Find where the given text appears and provide that cell's center as [X, Y] coordinate. 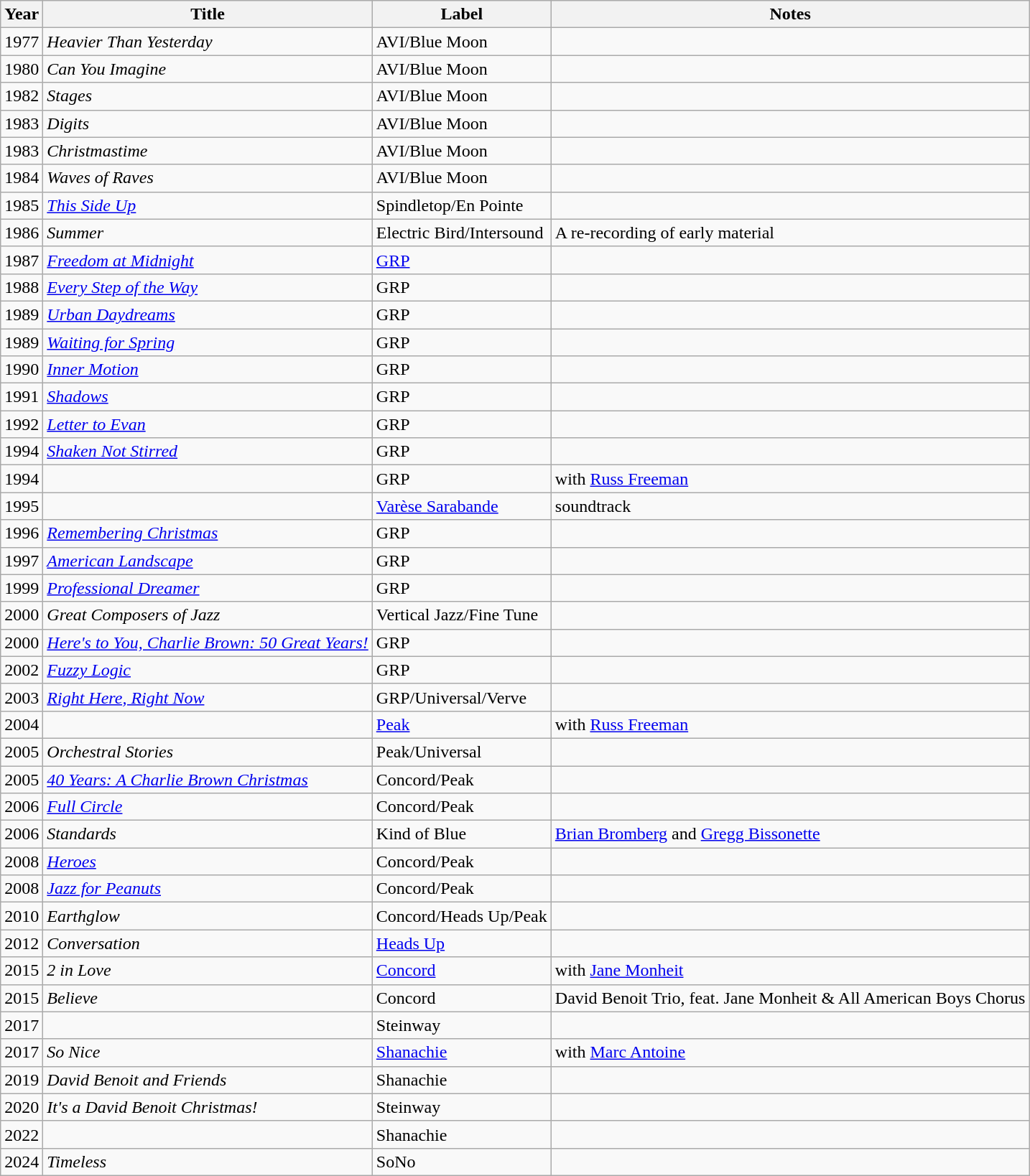
So Nice [208, 1053]
Can You Imagine [208, 69]
Waiting for Spring [208, 342]
1980 [22, 69]
1992 [22, 424]
1995 [22, 506]
Spindletop/En Pointe [461, 205]
2 in Love [208, 971]
2002 [22, 670]
David Benoit Trio, feat. Jane Monheit & All American Boys Chorus [790, 998]
Title [208, 14]
Fuzzy Logic [208, 670]
Summer [208, 233]
1987 [22, 260]
Orchestral Stories [208, 752]
Peak/Universal [461, 752]
Timeless [208, 1162]
40 Years: A Charlie Brown Christmas [208, 779]
Right Here, Right Now [208, 697]
David Benoit and Friends [208, 1080]
1982 [22, 96]
Standards [208, 834]
Here's to You, Charlie Brown: 50 Great Years! [208, 643]
Notes [790, 14]
Jazz for Peanuts [208, 889]
2010 [22, 916]
Varèse Sarabande [461, 506]
Earthglow [208, 916]
SoNo [461, 1162]
Letter to Evan [208, 424]
American Landscape [208, 561]
Vertical Jazz/Fine Tune [461, 615]
Remembering Christmas [208, 533]
Urban Daydreams [208, 314]
Kind of Blue [461, 834]
1997 [22, 561]
2020 [22, 1107]
with Jane Monheit [790, 971]
Great Composers of Jazz [208, 615]
Concord/Heads Up/Peak [461, 916]
2024 [22, 1162]
Shadows [208, 397]
2012 [22, 943]
2022 [22, 1134]
soundtrack [790, 506]
Brian Bromberg and Gregg Bissonette [790, 834]
This Side Up [208, 205]
2003 [22, 697]
2004 [22, 724]
Full Circle [208, 807]
Believe [208, 998]
Heavier Than Yesterday [208, 42]
1977 [22, 42]
2019 [22, 1080]
Professional Dreamer [208, 588]
Stages [208, 96]
with Marc Antoine [790, 1053]
1999 [22, 588]
1984 [22, 178]
1985 [22, 205]
1986 [22, 233]
Label [461, 14]
It's a David Benoit Christmas! [208, 1107]
Freedom at Midnight [208, 260]
Christmastime [208, 151]
A re-recording of early material [790, 233]
Conversation [208, 943]
1988 [22, 287]
1991 [22, 397]
Waves of Raves [208, 178]
GRP/Universal/Verve [461, 697]
Digits [208, 123]
Every Step of the Way [208, 287]
1996 [22, 533]
Peak [461, 724]
Inner Motion [208, 370]
Year [22, 14]
Electric Bird/Intersound [461, 233]
1990 [22, 370]
Heroes [208, 862]
Shaken Not Stirred [208, 452]
Heads Up [461, 943]
